Provide the [x, y] coordinate of the cell's center where the given text is located.  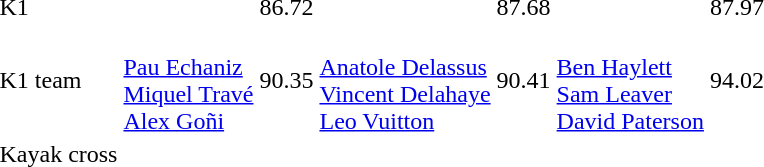
90.41 [524, 80]
Pau EchanizMiquel TravéAlex Goñi [188, 80]
Ben HaylettSam LeaverDavid Paterson [630, 80]
Anatole DelassusVincent DelahayeLeo Vuitton [405, 80]
90.35 [286, 80]
